Identify which cell holds the provided text, then report its (X, Y) central coordinate. 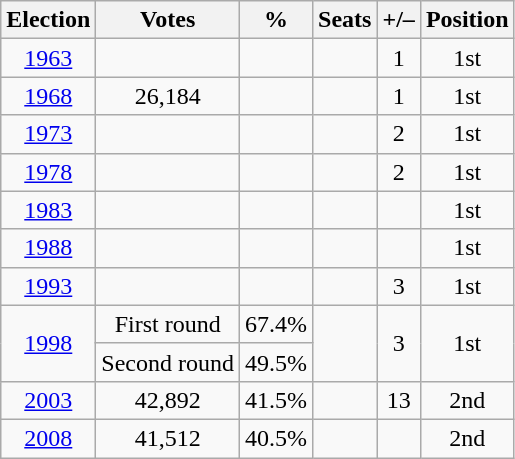
26,184 (168, 96)
41.5% (276, 400)
+/– (398, 20)
2003 (48, 400)
13 (398, 400)
1998 (48, 343)
1963 (48, 58)
41,512 (168, 438)
42,892 (168, 400)
1968 (48, 96)
% (276, 20)
1978 (48, 172)
40.5% (276, 438)
First round (168, 324)
1993 (48, 286)
2008 (48, 438)
1973 (48, 134)
Election (48, 20)
67.4% (276, 324)
1988 (48, 248)
Second round (168, 362)
49.5% (276, 362)
Position (467, 20)
Seats (345, 20)
1983 (48, 210)
Votes (168, 20)
